Provide the (x, y) coordinate of the cell's center where the given text is located.  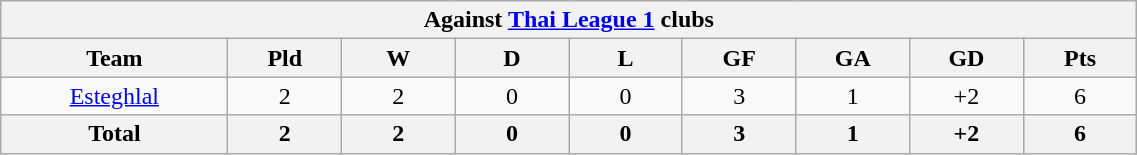
W (399, 58)
Pts (1080, 58)
Pld (285, 58)
Against Thai League 1 clubs (569, 20)
GA (853, 58)
Esteghlal (114, 96)
GF (739, 58)
Team (114, 58)
L (626, 58)
GD (967, 58)
Total (114, 134)
D (512, 58)
